Provide the (X, Y) coordinate of the cell's center where the given text is located.  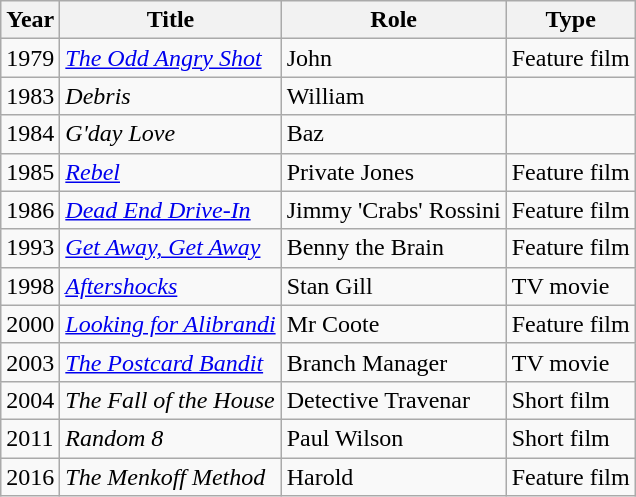
2016 (30, 477)
1984 (30, 134)
The Postcard Bandit (170, 362)
Debris (170, 96)
Harold (394, 477)
2004 (30, 400)
The Odd Angry Shot (170, 58)
G'day Love (170, 134)
1998 (30, 286)
1986 (30, 210)
1983 (30, 96)
John (394, 58)
Dead End Drive-In (170, 210)
Branch Manager (394, 362)
Baz (394, 134)
The Fall of the House (170, 400)
Looking for Alibrandi (170, 324)
Year (30, 20)
Rebel (170, 172)
1979 (30, 58)
1993 (30, 248)
Private Jones (394, 172)
Type (570, 20)
Get Away, Get Away (170, 248)
Stan Gill (394, 286)
William (394, 96)
Jimmy 'Crabs' Rossini (394, 210)
Detective Travenar (394, 400)
The Menkoff Method (170, 477)
Mr Coote (394, 324)
2011 (30, 438)
Paul Wilson (394, 438)
2003 (30, 362)
1985 (30, 172)
Role (394, 20)
Title (170, 20)
Random 8 (170, 438)
Benny the Brain (394, 248)
2000 (30, 324)
Aftershocks (170, 286)
